Capture the cell that displays the provided text and extract its [x, y] central coordinate. 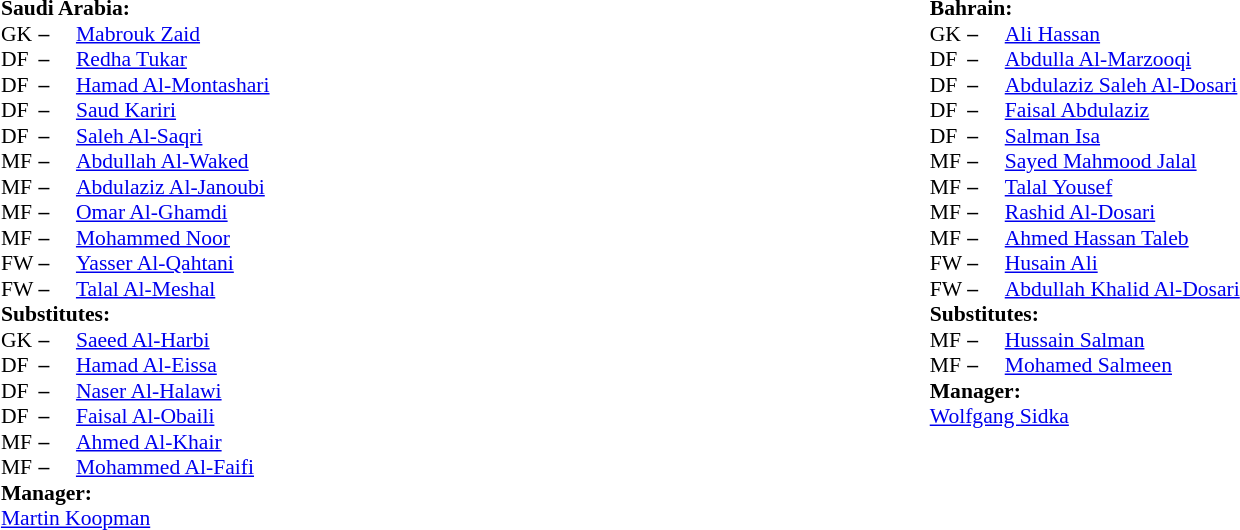
Abdulaziz Saleh Al-Dosari [1122, 85]
Rashid Al-Dosari [1122, 213]
Faisal Abdulaziz [1122, 111]
Abdulla Al-Marzooqi [1122, 59]
Talal Yousef [1122, 187]
Abdullah Al-Waked [173, 161]
Yasser Al-Qahtani [173, 263]
Saud Kariri [173, 111]
Ahmed Hassan Taleb [1122, 238]
Hamad Al-Montashari [173, 85]
Mohammed Al-Faifi [173, 467]
Naser Al-Halawi [173, 391]
Ali Hassan [1122, 34]
Faisal Al-Obaili [173, 417]
Hamad Al-Eissa [173, 365]
Ahmed Al-Khair [173, 442]
Saeed Al-Harbi [173, 340]
Mohamed Salmeen [1122, 365]
Sayed Mahmood Jalal [1122, 161]
Wolfgang Sidka [1085, 417]
Redha Tukar [173, 59]
Husain Ali [1122, 263]
Omar Al-Ghamdi [173, 213]
Salman Isa [1122, 136]
Saleh Al-Saqri [173, 136]
Mabrouk Zaid [173, 34]
Hussain Salman [1122, 340]
Abdulaziz Al-Janoubi [173, 187]
Mohammed Noor [173, 238]
Abdullah Khalid Al-Dosari [1122, 289]
Talal Al-Meshal [173, 289]
